Output the [x, y] coordinate of the center of the cell containing the given text.  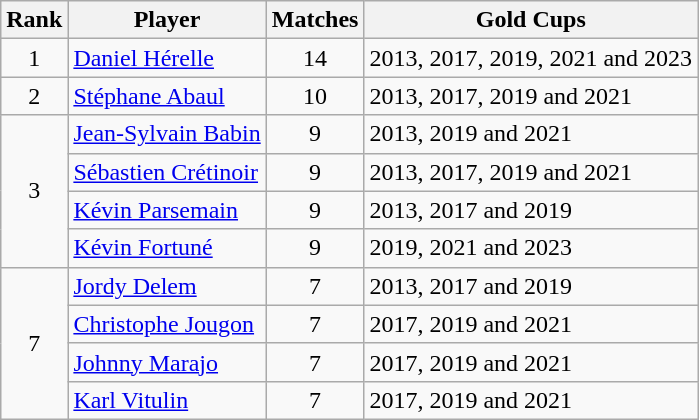
Gold Cups [531, 20]
Rank [34, 20]
Johnny Marajo [167, 362]
Christophe Jougon [167, 324]
2019, 2021 and 2023 [531, 248]
Kévin Parsemain [167, 210]
10 [315, 96]
3 [34, 191]
Karl Vitulin [167, 400]
Sébastien Crétinoir [167, 172]
14 [315, 58]
1 [34, 58]
Daniel Hérelle [167, 58]
Jordy Delem [167, 286]
Matches [315, 20]
Stéphane Abaul [167, 96]
2013, 2017, 2019, 2021 and 2023 [531, 58]
2 [34, 96]
Jean-Sylvain Babin [167, 134]
Player [167, 20]
Kévin Fortuné [167, 248]
2013, 2019 and 2021 [531, 134]
